Return (X, Y) of the center of cell containing provided text 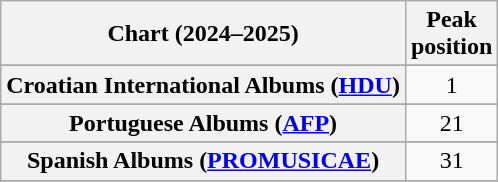
Spanish Albums (PROMUSICAE) (204, 161)
Chart (2024–2025) (204, 34)
31 (451, 161)
Croatian International Albums (HDU) (204, 85)
21 (451, 123)
1 (451, 85)
Peakposition (451, 34)
Portuguese Albums (AFP) (204, 123)
